Return the [X, Y] coordinate for the center point of the cell that contains the specified text.  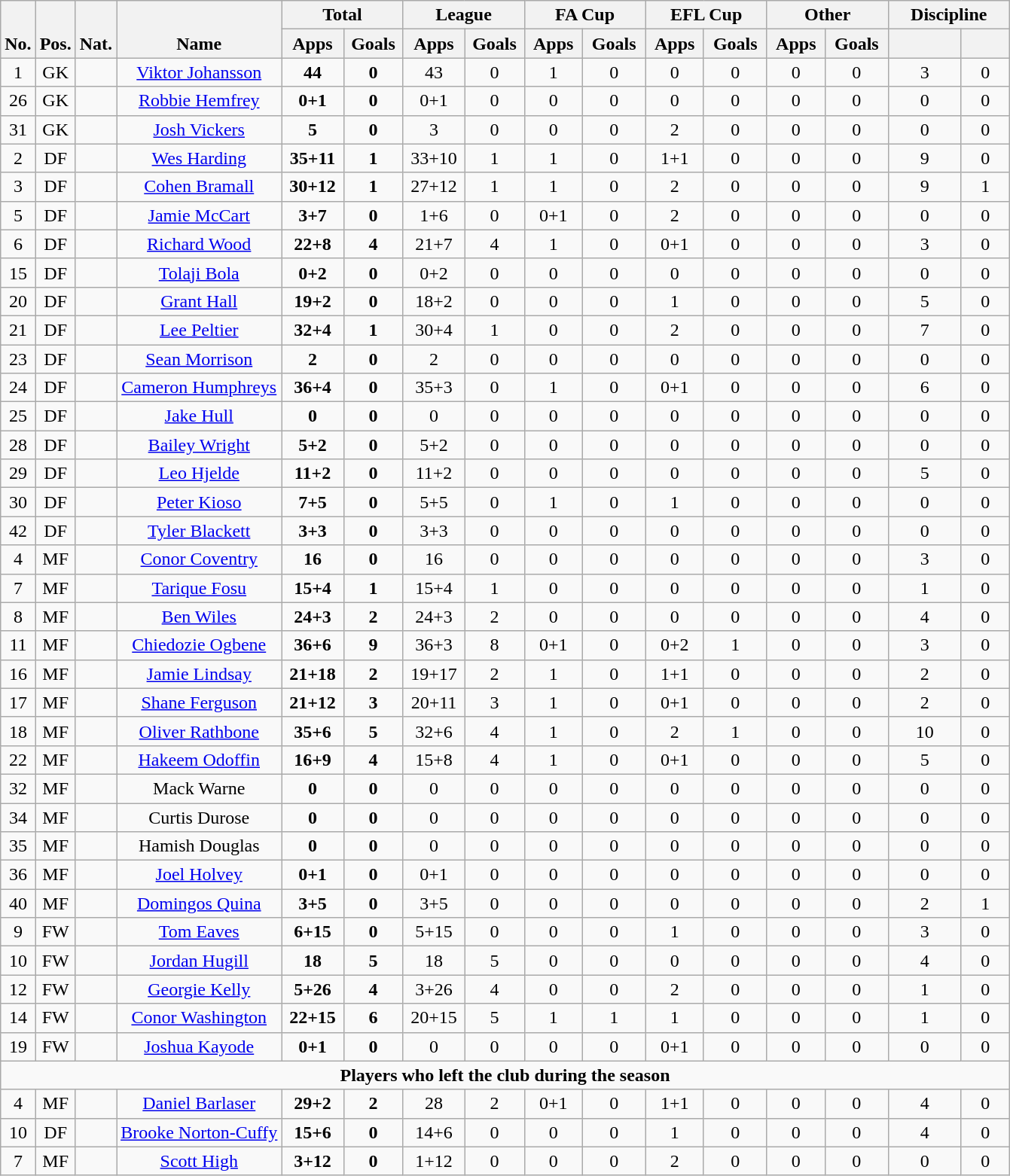
35 [18, 846]
Pos. [56, 29]
Conor Washington [199, 1018]
15+6 [313, 1132]
21+18 [313, 674]
Jordan Hugill [199, 961]
3+7 [313, 215]
Chiedozie Ogbene [199, 645]
32+6 [434, 731]
Mack Warne [199, 788]
1+12 [434, 1161]
30+4 [434, 330]
Jake Hull [199, 416]
Scott High [199, 1161]
12 [18, 989]
32+4 [313, 330]
36 [18, 875]
Peter Kioso [199, 502]
Brooke Norton-Cuffy [199, 1132]
Other [827, 15]
Players who left the club during the season [505, 1075]
24 [18, 388]
Leo Hjelde [199, 474]
35+3 [434, 388]
7+5 [313, 502]
18+2 [434, 301]
Curtis Durose [199, 817]
20+11 [434, 702]
Josh Vickers [199, 129]
33+10 [434, 158]
Jamie Lindsay [199, 674]
Shane Ferguson [199, 702]
EFL Cup [706, 15]
Georgie Kelly [199, 989]
19 [18, 1047]
20 [18, 301]
Discipline [949, 15]
27+12 [434, 187]
20+15 [434, 1018]
17 [18, 702]
14+6 [434, 1132]
Ben Wiles [199, 617]
Wes Harding [199, 158]
Total [342, 15]
15 [18, 273]
30 [18, 502]
19+2 [313, 301]
11 [18, 645]
Viktor Johansson [199, 72]
3+12 [313, 1161]
36+3 [434, 645]
5+26 [313, 989]
Conor Coventry [199, 559]
36+6 [313, 645]
21+12 [313, 702]
Joshua Kayode [199, 1047]
League [464, 15]
Nat. [96, 29]
21+7 [434, 244]
5+5 [434, 502]
42 [18, 531]
FA Cup [584, 15]
36+4 [313, 388]
Tom Eaves [199, 932]
Richard Wood [199, 244]
Hamish Douglas [199, 846]
40 [18, 903]
31 [18, 129]
14 [18, 1018]
Grant Hall [199, 301]
15+8 [434, 760]
22+8 [313, 244]
1+6 [434, 215]
Tyler Blackett [199, 531]
19+17 [434, 674]
Robbie Hemfrey [199, 101]
29 [18, 474]
26 [18, 101]
Name [199, 29]
Hakeem Odoffin [199, 760]
22+15 [313, 1018]
Daniel Barlaser [199, 1104]
23 [18, 359]
Domingos Quina [199, 903]
22 [18, 760]
30+12 [313, 187]
3+26 [434, 989]
35+11 [313, 158]
Tolaji Bola [199, 273]
44 [313, 72]
Cameron Humphreys [199, 388]
Oliver Rathbone [199, 731]
29+2 [313, 1104]
16+9 [313, 760]
43 [434, 72]
25 [18, 416]
34 [18, 817]
Sean Morrison [199, 359]
No. [18, 29]
35+6 [313, 731]
Bailey Wright [199, 445]
6+15 [313, 932]
Cohen Bramall [199, 187]
5+15 [434, 932]
Lee Peltier [199, 330]
32 [18, 788]
Jamie McCart [199, 215]
21 [18, 330]
Joel Holvey [199, 875]
Tarique Fosu [199, 588]
